For the text-containing cell, return its midpoint in (x, y) coordinate format. 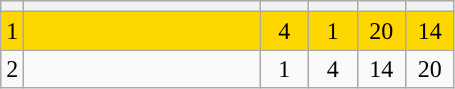
2 (12, 69)
